Search for the cell housing the specified text and yield its [X, Y] center coordinate. 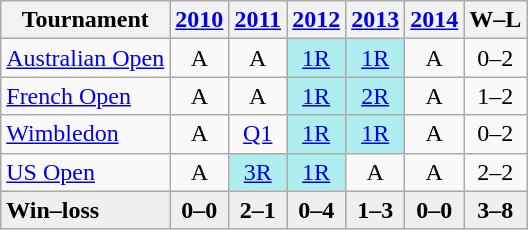
3R [258, 172]
Q1 [258, 134]
2014 [434, 20]
2R [376, 96]
2012 [316, 20]
0–4 [316, 210]
Tournament [86, 20]
Australian Open [86, 58]
Wimbledon [86, 134]
2–2 [496, 172]
US Open [86, 172]
2010 [200, 20]
1–3 [376, 210]
French Open [86, 96]
W–L [496, 20]
2–1 [258, 210]
3–8 [496, 210]
1–2 [496, 96]
2011 [258, 20]
Win–loss [86, 210]
2013 [376, 20]
